Return [X, Y] of the center of cell containing provided text 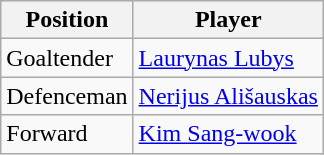
Nerijus Ališauskas [228, 96]
Kim Sang-wook [228, 134]
Defenceman [67, 96]
Goaltender [67, 58]
Forward [67, 134]
Position [67, 20]
Player [228, 20]
Laurynas Lubys [228, 58]
